Determine the (x, y) coordinate at the center of the cell enclosing the given text.  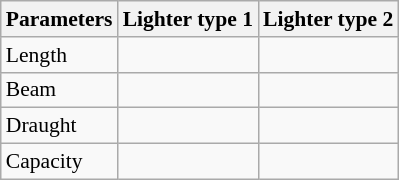
Parameters (60, 19)
Lighter type 1 (188, 19)
Beam (60, 90)
Lighter type 2 (328, 19)
Draught (60, 126)
Length (60, 55)
Capacity (60, 162)
